Extract the (X, Y) coordinate from the center of the cell holding the provided text.  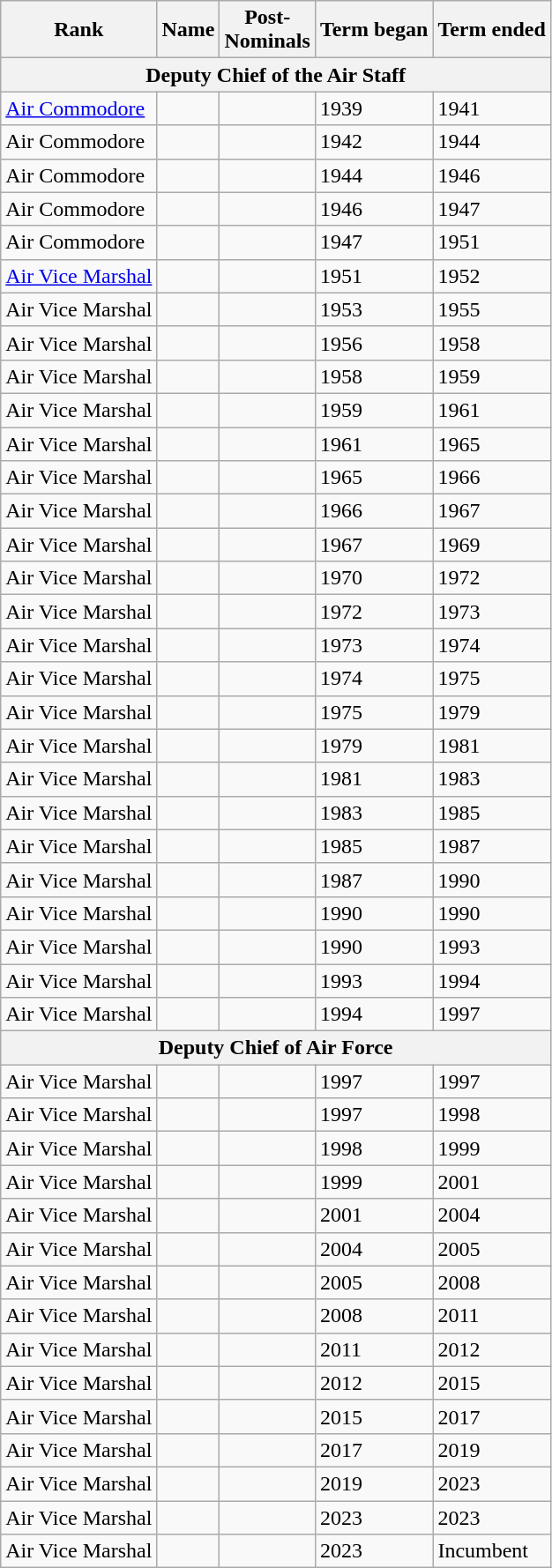
1955 (492, 309)
1956 (374, 343)
Term began (374, 30)
Deputy Chief of Air Force (276, 1048)
Post-Nominals (267, 30)
Rank (79, 30)
Incumbent (492, 1551)
1939 (374, 108)
1970 (374, 578)
1953 (374, 309)
Deputy Chief of the Air Staff (276, 75)
1952 (492, 276)
1969 (492, 545)
Name (189, 30)
1942 (374, 142)
Term ended (492, 30)
1941 (492, 108)
